Provide the (X, Y) coordinate of the cell's center where the given text is located.  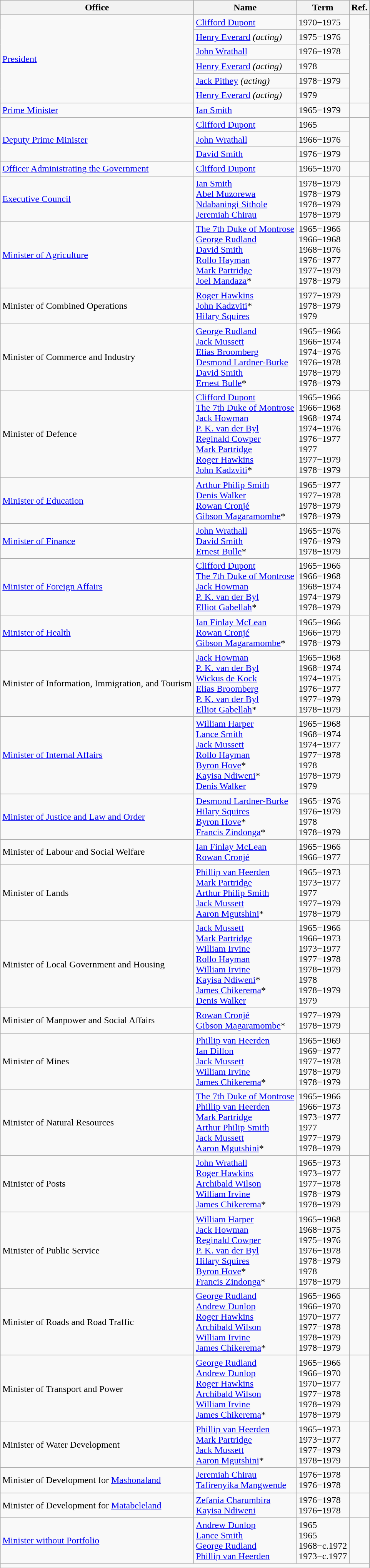
1976−1979 (323, 154)
1965−19761976−19791978−1979 (323, 541)
Minister of Public Service (97, 1250)
President (97, 59)
Minister of Transport and Power (97, 1389)
1966−1976 (323, 139)
Phillip van HeerdenMark PartridgeJack MussettAaron Mgutshini* (245, 1445)
Clifford DupontThe 7th Duke of MontroseJack HowmanP. K. van der BylReginald CowperMark PartridgeRoger HawkinsJohn Kadzviti* (245, 434)
1965 (323, 125)
Minister of Education (97, 501)
Minister of Information, Immigration, and Tourism (97, 684)
Arthur Philip SmithDenis WalkerRowan CronjéGibson Magaramombe* (245, 501)
Minister of Manpower and Social Affairs (97, 1020)
Minister without Portfolio (97, 1540)
1978 (323, 66)
Minister of Roads and Road Traffic (97, 1322)
1965−19661966−19681968−19761976−19771977−19791978−1979 (323, 255)
1965−19691969−19771977−19781978−19791978−1979 (323, 1061)
Office (97, 8)
Ian Finlay McLeanRowan CronjéGibson Magaramombe* (245, 633)
John WrathallRoger HawkinsArchibald WilsonWilliam IrvineJames Chikerema* (245, 1184)
1965−19661966−19731973−19771977−19781978−197919781978−19791979 (323, 964)
William HarperJack HowmanReginald CowperP. K. van der BylHilary SquiresByron Hove*Francis Zindonga* (245, 1250)
Minister of Combined Operations (97, 306)
William HarperLance SmithJack MussettRollo HaymanByron Hove*Kayisa Ndiweni*Denis Walker (245, 755)
1965−19661966−1977 (323, 852)
Minister of Lands (97, 892)
Name (245, 8)
1965−19771977−19781978−19791978−1979 (323, 501)
Zefania CharumbiraKayisa Ndiweni (245, 1505)
Rowan CronjéGibson Magaramombe* (245, 1020)
Phillip van HeerdenMark PartridgeArthur Philip SmithJack MussettAaron Mgutshini* (245, 892)
Jack HowmanP. K. van der BylWickus de KockElias BroombergP. K. van der BylElliot Gabellah* (245, 684)
Prime Minister (97, 110)
Phillip van HeerdenIan DillonJack MussettWilliam IrvineJames Chikerema* (245, 1061)
Officer Administrating the Government (97, 168)
Minister of Labour and Social Welfare (97, 852)
Ian Smith (245, 110)
1979 (323, 95)
Term (323, 8)
1965−19761976−197919781978−1979 (323, 817)
1965−1970 (323, 168)
David Smith (245, 154)
1965−19681968−19741974−19771977−197819781978−19791979 (323, 755)
Minister of Justice and Law and Order (97, 817)
Clifford DupontThe 7th Duke of MontroseJack HowmanP. K. van der BylElliot Gabellah* (245, 587)
1976−1978 (323, 52)
Minister of Health (97, 633)
1970−1975 (323, 22)
Minister of Local Government and Housing (97, 964)
1977−19791978−1979 (323, 1020)
1965−19661966−19681968−19741974−19761976−197719771977−19791978−1979 (323, 434)
Ian SmithAbel MuzorewaNdabaningi SitholeJeremiah Chirau (245, 199)
1965−19681968−19741974−19751976−19771977−19791978−1979 (323, 684)
1965−19661966−19731973−197719771977−19791978−1979 (323, 1123)
Desmond Lardner-BurkeHilary SquiresByron Hove*Francis Zindonga* (245, 817)
Jack MussettMark PartridgeWilliam IrvineRollo HaymanWilliam IrvineKayisa Ndiweni*James Chikerema*Denis Walker (245, 964)
1965−19731973−19771977−19781978−19791978−1979 (323, 1184)
Minister of Commerce and Industry (97, 357)
Executive Council (97, 199)
1975−1976 (323, 37)
1965−19731973−19771977−19791978−1979 (323, 1445)
1965−1979 (323, 110)
Minister of Finance (97, 541)
1965−19731973−197719771977−19791978−1979 (323, 892)
1965−19661966−19741974−19761976−19781978−19791978−1979 (323, 357)
Andrew DunlopLance SmithGeorge RudlandPhillip van Heerden (245, 1540)
Minister of Water Development (97, 1445)
John WrathallDavid SmithErnest Bulle* (245, 541)
Minister of Internal Affairs (97, 755)
Minister of Development for Matabeleland (97, 1505)
1977−19791978−19791979 (323, 306)
The 7th Duke of MontroseGeorge RudlandDavid SmithRollo HaymanMark PartridgeJoel Mandaza* (245, 255)
1965−19661966−19791978−1979 (323, 633)
Deputy Prime Minister (97, 139)
Minister of Mines (97, 1061)
1978−1979 (323, 81)
Minister of Development for Mashonaland (97, 1480)
196519651968−c.19721973−c.1977 (323, 1540)
1965−19661966−19681968−19741974−19791978−1979 (323, 587)
Roger HawkinsJohn Kadzviti*Hilary Squires (245, 306)
Jeremiah ChirauTafirenyika Mangwende (245, 1480)
1978−19791978−19791978−19791978−1979 (323, 199)
Minister of Agriculture (97, 255)
Ian Finlay McLeanRowan Cronjé (245, 852)
The 7th Duke of MontrosePhillip van HeerdenMark PartridgeArthur Philip SmithJack MussettAaron Mgutshini* (245, 1123)
Minister of Defence (97, 434)
1965−19681968−19751975−19761976−19781978−197919781978−1979 (323, 1250)
Minister of Posts (97, 1184)
Ref. (359, 8)
Minister of Natural Resources (97, 1123)
Minister of Foreign Affairs (97, 587)
Jack Pithey (acting) (245, 81)
George RudlandJack MussettElias BroombergDesmond Lardner-BurkeDavid SmithErnest Bulle* (245, 357)
